Search for the cell housing the specified text and yield its (X, Y) center coordinate. 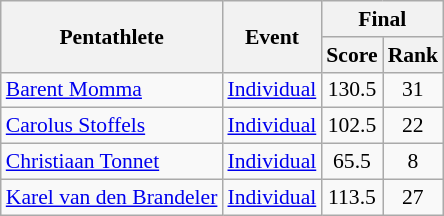
8 (414, 162)
130.5 (352, 90)
Christiaan Tonnet (112, 162)
Pentathlete (112, 36)
Score (352, 55)
113.5 (352, 197)
Carolus Stoffels (112, 126)
Rank (414, 55)
22 (414, 126)
Event (272, 36)
27 (414, 197)
Barent Momma (112, 90)
102.5 (352, 126)
Final (382, 19)
Karel van den Brandeler (112, 197)
65.5 (352, 162)
31 (414, 90)
